From the cell containing the given text, extract its center point as (X, Y) coordinate. 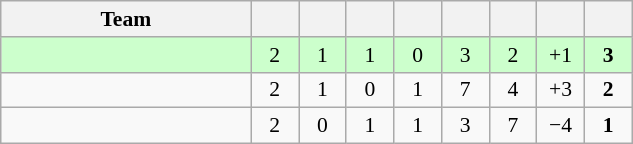
+1 (561, 55)
4 (513, 90)
+3 (561, 90)
Team (126, 19)
−4 (561, 126)
